Locate the cell with the specified text and output its [x, y] center coordinate. 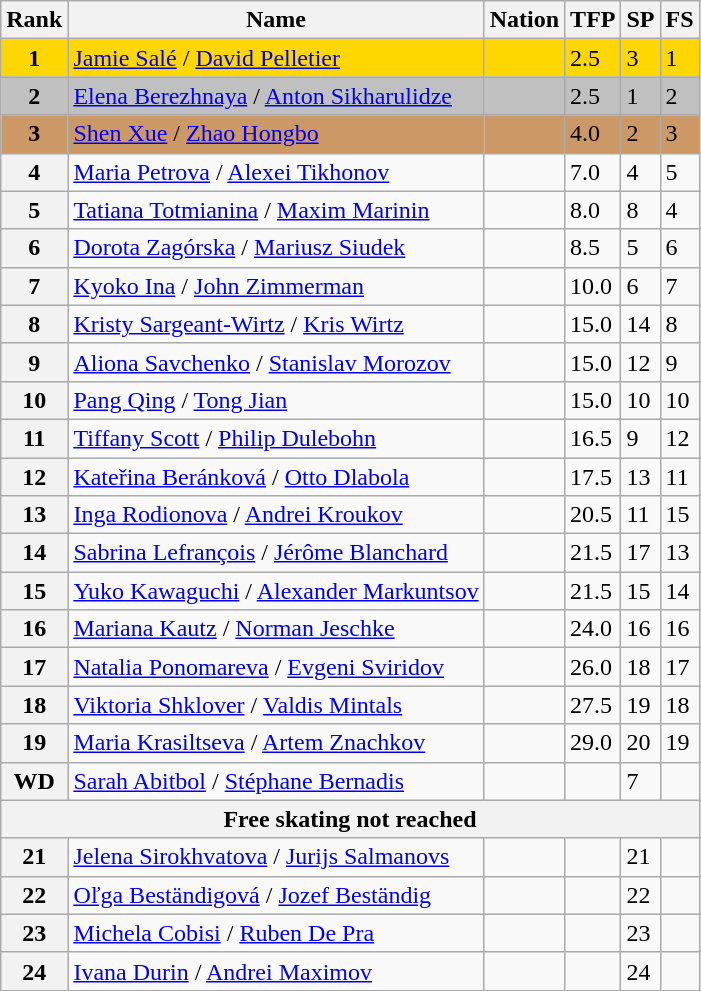
Michela Cobisi / Ruben De Pra [276, 933]
7.0 [593, 172]
Natalia Ponomareva / Evgeni Sviridov [276, 667]
26.0 [593, 667]
Dorota Zagórska / Mariusz Siudek [276, 248]
Nation [524, 20]
29.0 [593, 743]
Aliona Savchenko / Stanislav Morozov [276, 362]
Jamie Salé / David Pelletier [276, 58]
FS [680, 20]
Elena Berezhnaya / Anton Sikharulidze [276, 96]
16.5 [593, 438]
WD [34, 781]
Tatiana Totmianina / Maxim Marinin [276, 210]
27.5 [593, 705]
17.5 [593, 477]
Ivana Durin / Andrei Maximov [276, 971]
8.5 [593, 248]
20.5 [593, 515]
Inga Rodionova / Andrei Kroukov [276, 515]
Free skating not reached [350, 819]
Kristy Sargeant-Wirtz / Kris Wirtz [276, 324]
Kyoko Ina / John Zimmerman [276, 286]
SP [640, 20]
Viktoria Shklover / Valdis Mintals [276, 705]
TFP [593, 20]
Maria Petrova / Alexei Tikhonov [276, 172]
Sarah Abitbol / Stéphane Bernadis [276, 781]
4.0 [593, 134]
Yuko Kawaguchi / Alexander Markuntsov [276, 591]
8.0 [593, 210]
Kateřina Beránková / Otto Dlabola [276, 477]
Mariana Kautz / Norman Jeschke [276, 629]
Rank [34, 20]
Oľga Beständigová / Jozef Beständig [276, 895]
24.0 [593, 629]
10.0 [593, 286]
Name [276, 20]
Tiffany Scott / Philip Dulebohn [276, 438]
20 [640, 743]
Pang Qing / Tong Jian [276, 400]
Shen Xue / Zhao Hongbo [276, 134]
Maria Krasiltseva / Artem Znachkov [276, 743]
Jelena Sirokhvatova / Jurijs Salmanovs [276, 857]
Sabrina Lefrançois / Jérôme Blanchard [276, 553]
